Return the (X, Y) coordinate for the center point of the cell that contains the specified text.  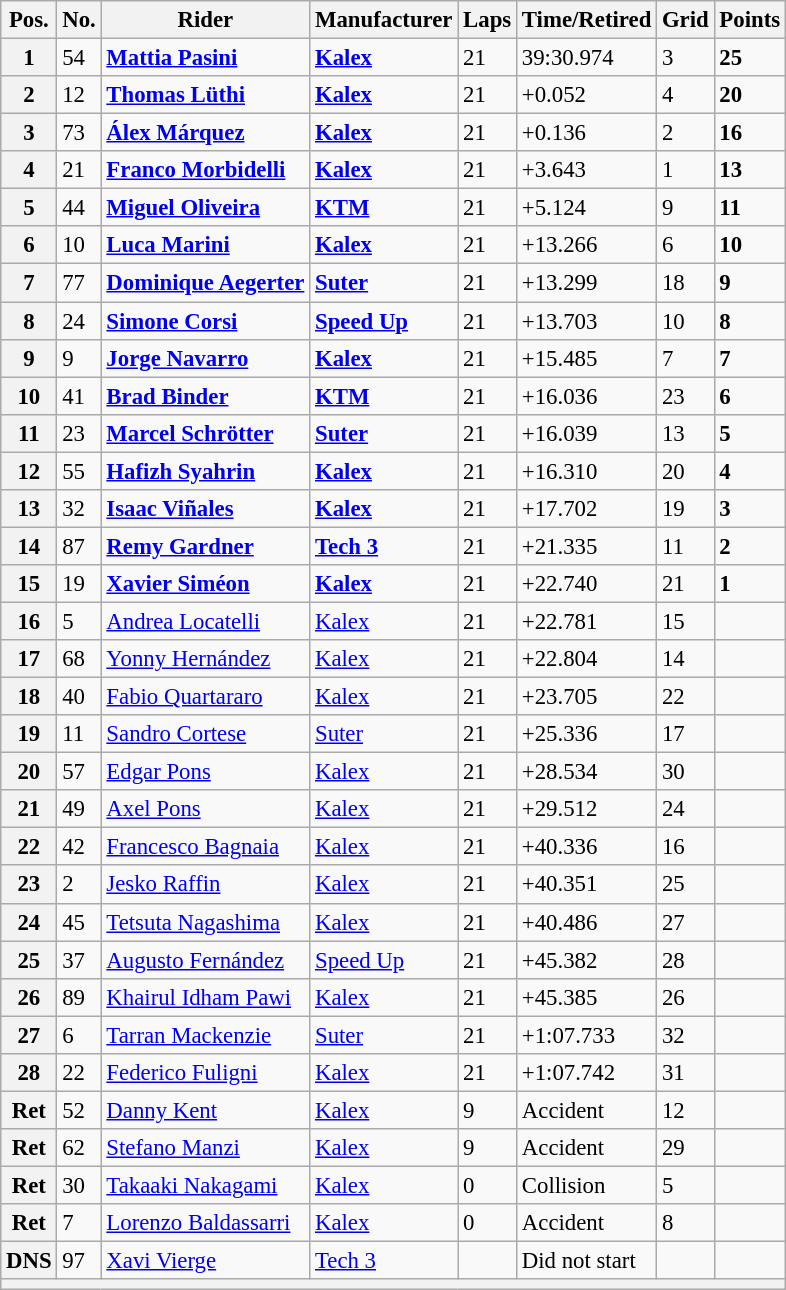
Álex Márquez (206, 133)
Danny Kent (206, 1110)
Fabio Quartararo (206, 697)
Miguel Oliveira (206, 208)
77 (79, 283)
Isaac Viñales (206, 509)
+13.299 (587, 283)
Grid (686, 20)
Manufacturer (384, 20)
Simone Corsi (206, 321)
+45.385 (587, 997)
Time/Retired (587, 20)
Thomas Lüthi (206, 95)
+25.336 (587, 734)
Collision (587, 1185)
41 (79, 396)
Stefano Manzi (206, 1148)
45 (79, 922)
Dominique Aegerter (206, 283)
+23.705 (587, 697)
Takaaki Nakagami (206, 1185)
89 (79, 997)
Did not start (587, 1261)
Francesco Bagnaia (206, 847)
No. (79, 20)
Augusto Fernández (206, 960)
+1:07.742 (587, 1073)
Luca Marini (206, 245)
49 (79, 809)
Yonny Hernández (206, 659)
40 (79, 697)
+16.310 (587, 471)
Edgar Pons (206, 772)
55 (79, 471)
Mattia Pasini (206, 58)
+29.512 (587, 809)
31 (686, 1073)
+13.703 (587, 321)
54 (79, 58)
44 (79, 208)
39:30.974 (587, 58)
Axel Pons (206, 809)
68 (79, 659)
Jorge Navarro (206, 358)
Hafizh Syahrin (206, 471)
+21.335 (587, 546)
Tarran Mackenzie (206, 1035)
+3.643 (587, 170)
73 (79, 133)
+16.039 (587, 433)
Lorenzo Baldassarri (206, 1223)
Xavi Vierge (206, 1261)
+5.124 (587, 208)
Franco Morbidelli (206, 170)
+45.382 (587, 960)
+0.136 (587, 133)
+40.336 (587, 847)
+28.534 (587, 772)
Points (750, 20)
Jesko Raffin (206, 885)
+1:07.733 (587, 1035)
42 (79, 847)
52 (79, 1110)
Marcel Schrötter (206, 433)
Andrea Locatelli (206, 621)
Rider (206, 20)
+13.266 (587, 245)
DNS (29, 1261)
37 (79, 960)
+40.351 (587, 885)
87 (79, 546)
Federico Fuligni (206, 1073)
+22.740 (587, 584)
Khairul Idham Pawi (206, 997)
+22.804 (587, 659)
62 (79, 1148)
Remy Gardner (206, 546)
+22.781 (587, 621)
+17.702 (587, 509)
Sandro Cortese (206, 734)
Tetsuta Nagashima (206, 922)
Pos. (29, 20)
+16.036 (587, 396)
97 (79, 1261)
+40.486 (587, 922)
57 (79, 772)
Xavier Siméon (206, 584)
+15.485 (587, 358)
Laps (488, 20)
29 (686, 1148)
+0.052 (587, 95)
Brad Binder (206, 396)
